Detect which cell encompasses the target text, then output its (x, y) center coordinate. 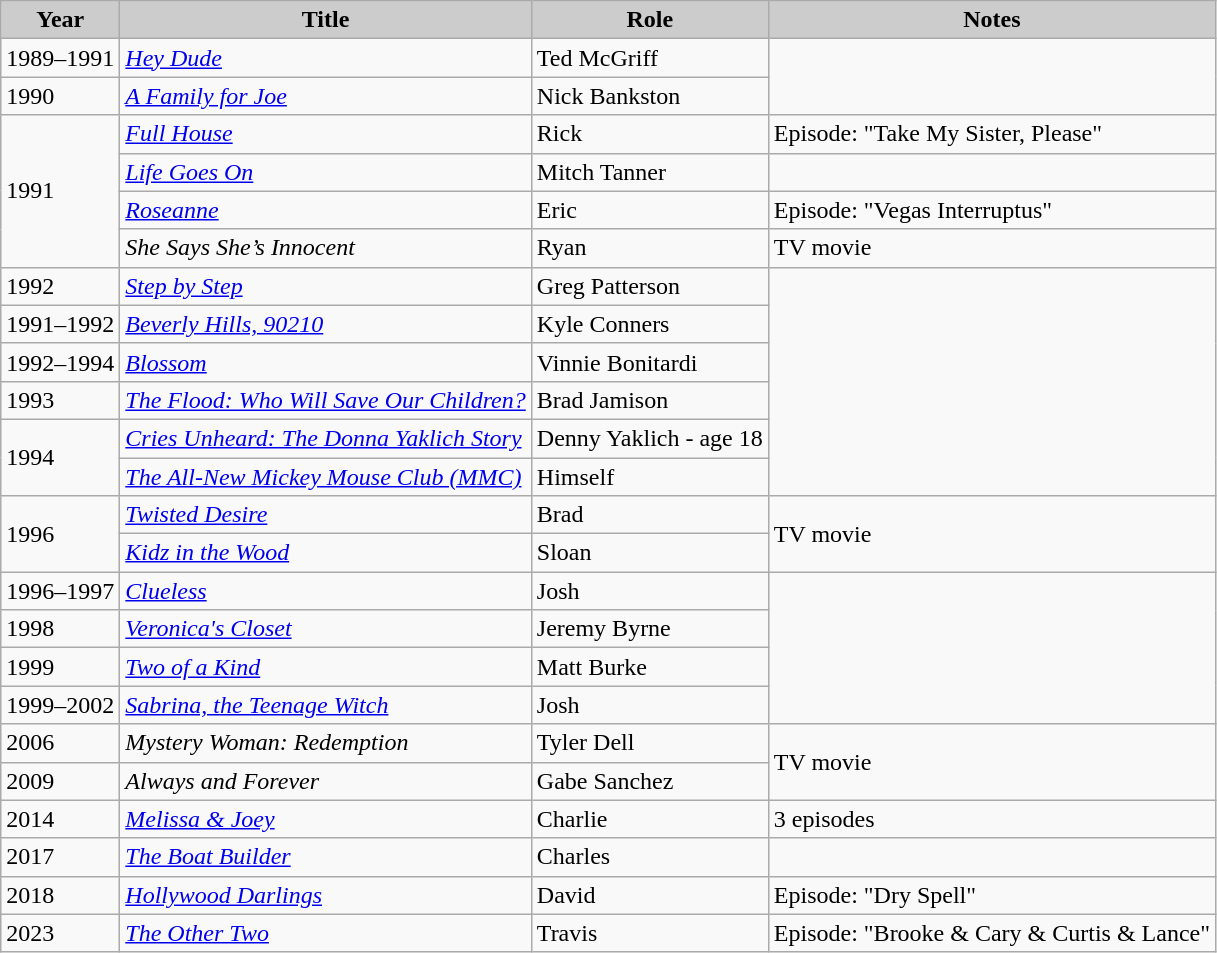
Cries Unheard: The Donna Yaklich Story (326, 438)
Mitch Tanner (650, 172)
Eric (650, 210)
1990 (60, 96)
The Boat Builder (326, 857)
Always and Forever (326, 781)
Tyler Dell (650, 743)
2023 (60, 933)
The All-New Mickey Mouse Club (MMC) (326, 477)
Two of a Kind (326, 667)
Full House (326, 134)
Greg Patterson (650, 286)
2018 (60, 895)
A Family for Joe (326, 96)
Episode: "Brooke & Cary & Curtis & Lance" (992, 933)
Episode: "Dry Spell" (992, 895)
Role (650, 20)
1992 (60, 286)
Brad Jamison (650, 400)
Sabrina, the Teenage Witch (326, 705)
Denny Yaklich - age 18 (650, 438)
Life Goes On (326, 172)
1993 (60, 400)
3 episodes (992, 819)
1996 (60, 534)
Veronica's Closet (326, 629)
Sloan (650, 553)
Beverly Hills, 90210 (326, 324)
Twisted Desire (326, 515)
Ted McGriff (650, 58)
Vinnie Bonitardi (650, 362)
1991 (60, 191)
Episode: "Vegas Interruptus" (992, 210)
Brad (650, 515)
Rick (650, 134)
Travis (650, 933)
Gabe Sanchez (650, 781)
Charlie (650, 819)
1992–1994 (60, 362)
Mystery Woman: Redemption (326, 743)
Melissa & Joey (326, 819)
2009 (60, 781)
Hey Dude (326, 58)
1994 (60, 457)
Jeremy Byrne (650, 629)
2017 (60, 857)
Roseanne (326, 210)
The Other Two (326, 933)
She Says She’s Innocent (326, 248)
Episode: "Take My Sister, Please" (992, 134)
Himself (650, 477)
1999–2002 (60, 705)
Hollywood Darlings (326, 895)
Matt Burke (650, 667)
1996–1997 (60, 591)
Title (326, 20)
Notes (992, 20)
1998 (60, 629)
Blossom (326, 362)
2006 (60, 743)
Kyle Conners (650, 324)
Nick Bankston (650, 96)
Year (60, 20)
David (650, 895)
1989–1991 (60, 58)
1999 (60, 667)
Clueless (326, 591)
The Flood: Who Will Save Our Children? (326, 400)
Charles (650, 857)
Kidz in the Wood (326, 553)
Step by Step (326, 286)
1991–1992 (60, 324)
2014 (60, 819)
Ryan (650, 248)
